For the text-containing cell, return its midpoint in (x, y) coordinate format. 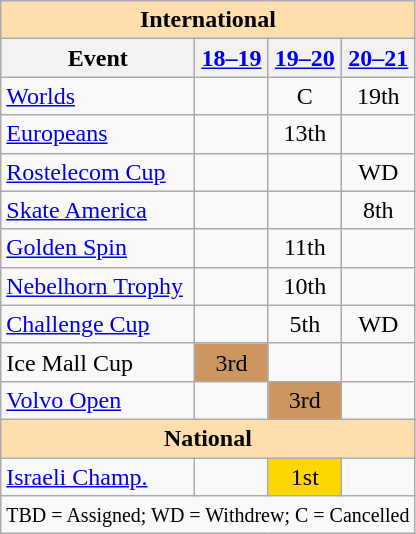
Israeli Champ. (98, 477)
C (304, 96)
Golden Spin (98, 248)
Nebelhorn Trophy (98, 286)
National (208, 438)
13th (304, 134)
Event (98, 58)
Worlds (98, 96)
20–21 (378, 58)
11th (304, 248)
8th (378, 210)
International (208, 20)
19th (378, 96)
TBD = Assigned; WD = Withdrew; C = Cancelled (208, 515)
10th (304, 286)
Europeans (98, 134)
19–20 (304, 58)
Volvo Open (98, 400)
5th (304, 324)
Skate America (98, 210)
Challenge Cup (98, 324)
Ice Mall Cup (98, 362)
Rostelecom Cup (98, 172)
18–19 (232, 58)
1st (304, 477)
